Find where the given text appears and provide that cell's center as [x, y] coordinate. 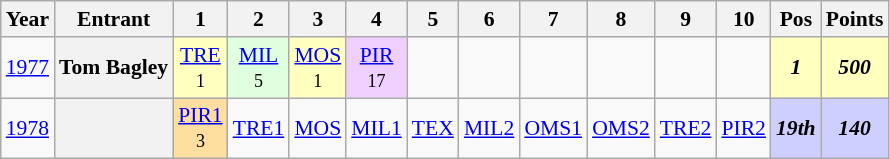
TEX [433, 128]
Tom Bagley [114, 68]
TRE2 [686, 128]
500 [855, 68]
MOS1 [318, 68]
MIL1 [376, 128]
5 [433, 19]
MIL2 [489, 128]
Entrant [114, 19]
PIR13 [200, 128]
9 [686, 19]
PIR2 [744, 128]
OMS1 [553, 128]
19th [796, 128]
10 [744, 19]
1977 [28, 68]
3 [318, 19]
4 [376, 19]
Pos [796, 19]
OMS2 [621, 128]
140 [855, 128]
MOS [318, 128]
Year [28, 19]
7 [553, 19]
PIR17 [376, 68]
6 [489, 19]
Points [855, 19]
2 [259, 19]
MIL5 [259, 68]
1978 [28, 128]
8 [621, 19]
